Determine the (X, Y) coordinate at the center of the cell enclosing the given text.  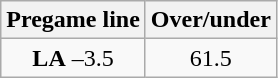
61.5 (210, 58)
LA –3.5 (74, 58)
Over/under (210, 20)
Pregame line (74, 20)
